Determine the [X, Y] coordinate at the center of the cell enclosing the given text.  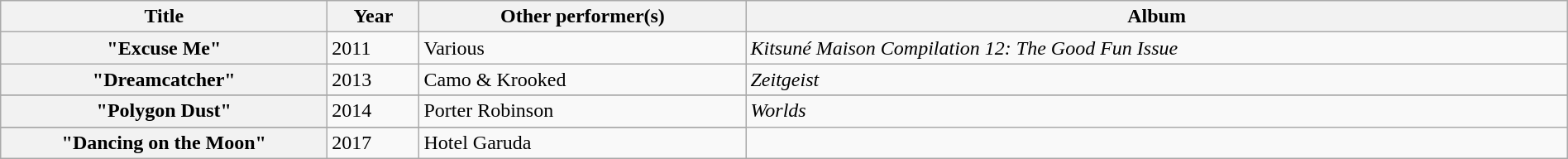
2013 [374, 79]
2011 [374, 48]
Hotel Garuda [582, 142]
Porter Robinson [582, 111]
Title [164, 17]
Year [374, 17]
2014 [374, 111]
"Dreamcatcher" [164, 79]
2017 [374, 142]
"Polygon Dust" [164, 111]
Other performer(s) [582, 17]
Zeitgeist [1156, 79]
"Dancing on the Moon" [164, 142]
Camo & Krooked [582, 79]
Worlds [1156, 111]
Album [1156, 17]
"Excuse Me" [164, 48]
Various [582, 48]
Kitsuné Maison Compilation 12: The Good Fun Issue [1156, 48]
